Search for the cell housing the specified text and yield its (x, y) center coordinate. 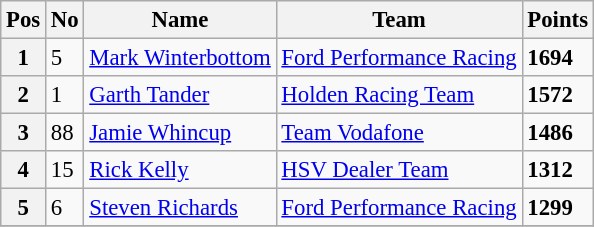
Pos (24, 20)
1694 (558, 58)
Steven Richards (180, 208)
Team (399, 20)
Points (558, 20)
1486 (558, 133)
Holden Racing Team (399, 95)
No (65, 20)
1299 (558, 208)
Name (180, 20)
4 (24, 170)
15 (65, 170)
3 (24, 133)
Rick Kelly (180, 170)
88 (65, 133)
HSV Dealer Team (399, 170)
Garth Tander (180, 95)
Team Vodafone (399, 133)
2 (24, 95)
1312 (558, 170)
Jamie Whincup (180, 133)
6 (65, 208)
Mark Winterbottom (180, 58)
1572 (558, 95)
